Scan for the cell matching the given text and deliver its (x, y) coordinate at center. 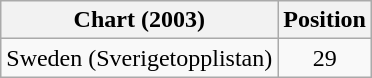
29 (325, 58)
Chart (2003) (140, 20)
Sweden (Sverigetopplistan) (140, 58)
Position (325, 20)
